Detect which cell encompasses the target text, then output its [x, y] center coordinate. 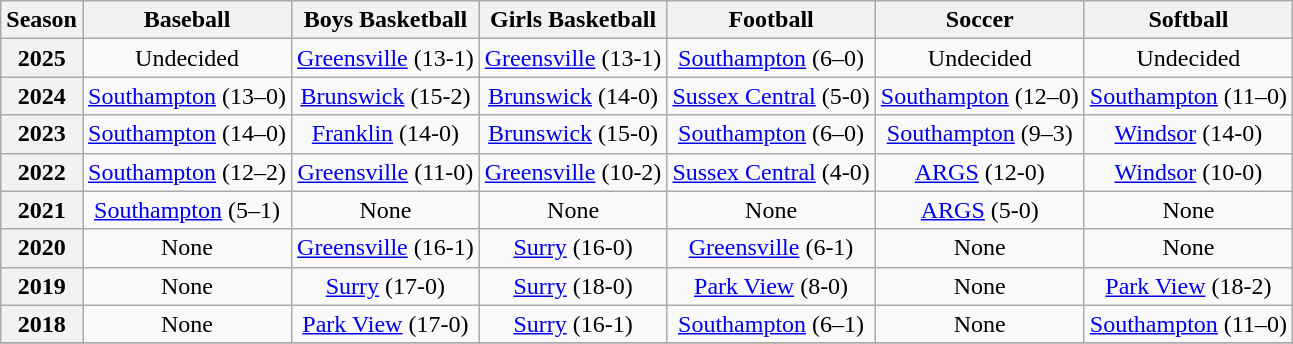
Park View (8-0) [771, 286]
2023 [42, 134]
Brunswick (15-0) [573, 134]
Greensville (6-1) [771, 248]
Brunswick (14-0) [573, 96]
Greensville (10-2) [573, 172]
Surry (17-0) [386, 286]
2024 [42, 96]
Surry (18-0) [573, 286]
Baseball [186, 20]
2018 [42, 324]
2022 [42, 172]
Sussex Central (4-0) [771, 172]
Sussex Central (5-0) [771, 96]
Softball [1188, 20]
Surry (16-0) [573, 248]
Southampton (9–3) [980, 134]
2019 [42, 286]
Southampton (6–1) [771, 324]
Football [771, 20]
Southampton (14–0) [186, 134]
Franklin (14-0) [386, 134]
ARGS (12-0) [980, 172]
Park View (17-0) [386, 324]
Greensville (11-0) [386, 172]
ARGS (5-0) [980, 210]
2025 [42, 58]
Southampton (13–0) [186, 96]
Park View (18-2) [1188, 286]
Girls Basketball [573, 20]
Season [42, 20]
Surry (16-1) [573, 324]
Southampton (5–1) [186, 210]
2021 [42, 210]
Soccer [980, 20]
Southampton (12–2) [186, 172]
2020 [42, 248]
Greensville (16-1) [386, 248]
Southampton (12–0) [980, 96]
Boys Basketball [386, 20]
Brunswick (15-2) [386, 96]
Windsor (10-0) [1188, 172]
Windsor (14-0) [1188, 134]
